Output the (x, y) coordinate of the center of the cell containing the given text.  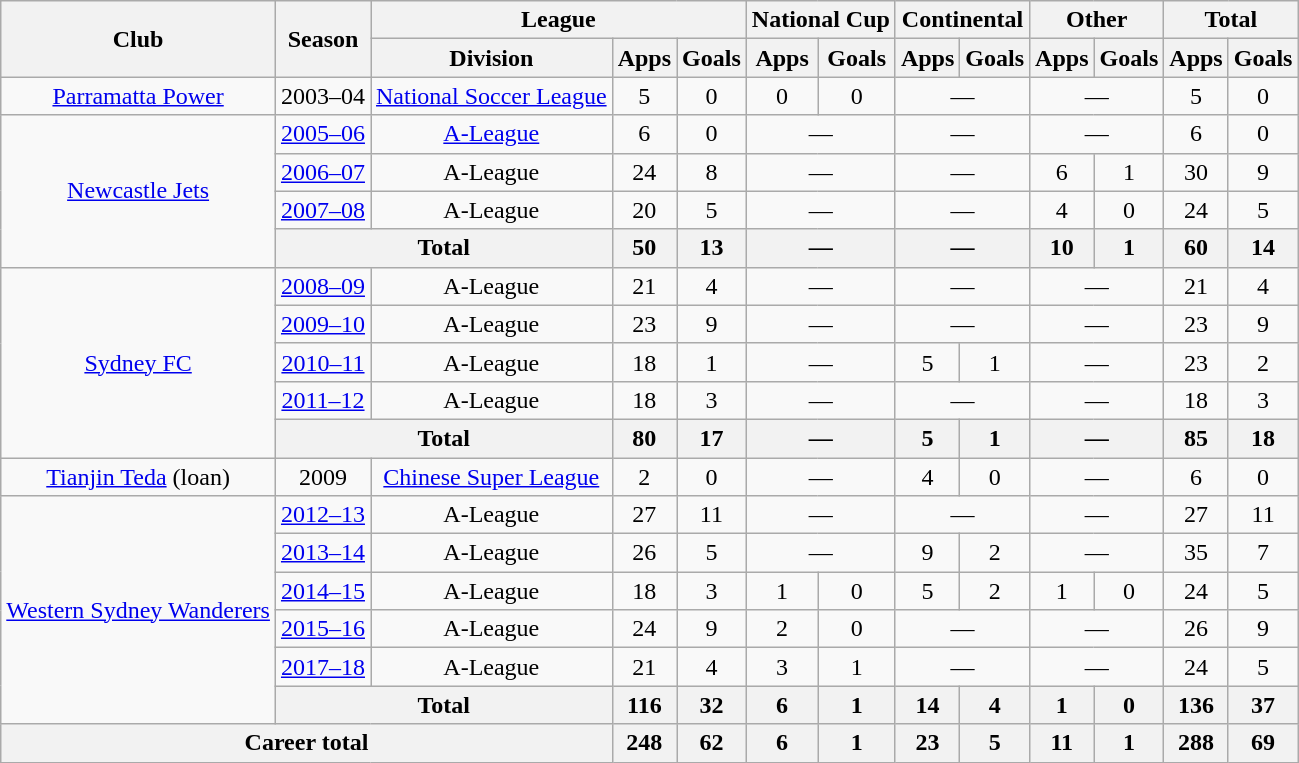
2009 (322, 477)
Chinese Super League (491, 477)
Newcastle Jets (138, 191)
2014–15 (322, 591)
Continental (962, 20)
2010–11 (322, 362)
Other (1097, 20)
2009–10 (322, 324)
Parramatta Power (138, 96)
2005–06 (322, 134)
136 (1196, 705)
80 (644, 438)
2008–09 (322, 286)
85 (1196, 438)
2013–14 (322, 553)
32 (712, 705)
2017–18 (322, 667)
17 (712, 438)
50 (644, 248)
League (558, 20)
2007–08 (322, 210)
7 (1263, 553)
Tianjin Teda (loan) (138, 477)
2003–04 (322, 96)
Club (138, 39)
Western Sydney Wanderers (138, 610)
116 (644, 705)
20 (644, 210)
Sydney FC (138, 362)
62 (712, 743)
National Cup (820, 20)
30 (1196, 172)
2011–12 (322, 400)
60 (1196, 248)
248 (644, 743)
35 (1196, 553)
2012–13 (322, 515)
2006–07 (322, 172)
69 (1263, 743)
10 (1062, 248)
8 (712, 172)
National Soccer League (491, 96)
Career total (306, 743)
13 (712, 248)
288 (1196, 743)
Division (491, 58)
37 (1263, 705)
Season (322, 39)
2015–16 (322, 629)
